Output the (x, y) coordinate of the center of the cell containing the given text.  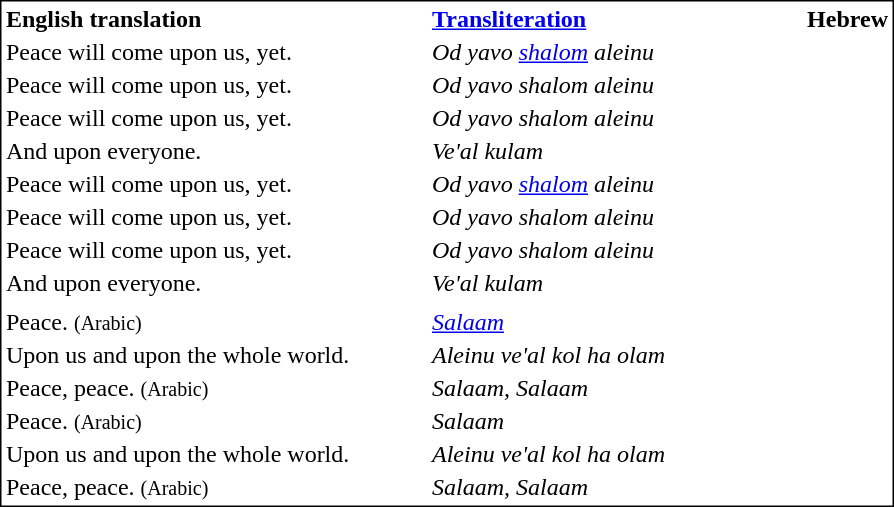
Hebrew (782, 19)
Transliteration (552, 19)
English translation (216, 19)
